Return the (x, y) coordinate for the center point of the cell that contains the specified text.  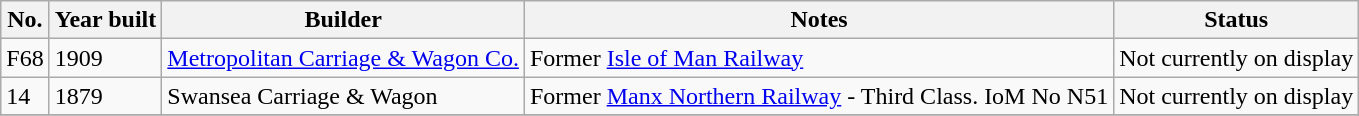
Builder (344, 20)
Former Isle of Man Railway (818, 58)
1909 (106, 58)
1879 (106, 96)
Status (1236, 20)
Metropolitan Carriage & Wagon Co. (344, 58)
14 (25, 96)
Notes (818, 20)
No. (25, 20)
Year built (106, 20)
Swansea Carriage & Wagon (344, 96)
F68 (25, 58)
Former Manx Northern Railway - Third Class. IoM No N51 (818, 96)
